Search for the cell housing the specified text and yield its (x, y) center coordinate. 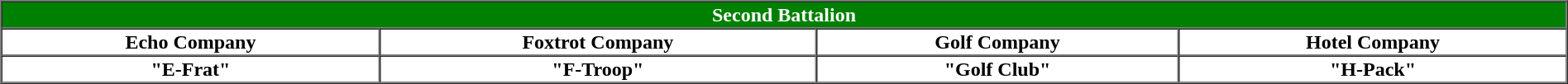
Second Battalion (784, 15)
"E-Frat" (191, 69)
Golf Company (997, 41)
"F-Troop" (597, 69)
"Golf Club" (997, 69)
Echo Company (191, 41)
Hotel Company (1373, 41)
"H-Pack" (1373, 69)
Foxtrot Company (597, 41)
